Return [x, y] of the center of cell containing provided text 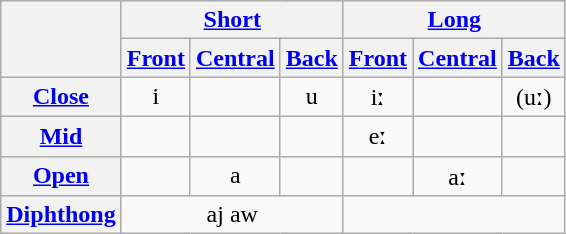
Open [61, 176]
a [235, 176]
iː [378, 97]
Diphthong [61, 215]
aj aw [232, 215]
Close [61, 97]
eː [378, 136]
aː [458, 176]
Short [232, 20]
Mid [61, 136]
i [156, 97]
(uː) [534, 97]
u [312, 97]
Long [454, 20]
